Pinpoint the cell where the given text exists, returning its [X, Y] midpoint coordinate. 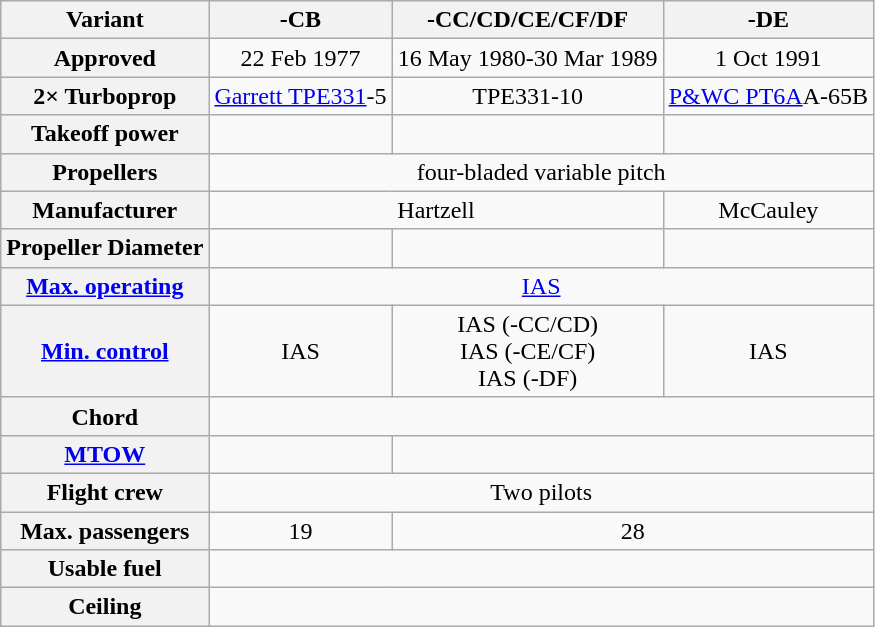
1 Oct 1991 [768, 58]
Manufacturer [105, 210]
Takeoff power [105, 134]
Variant [105, 20]
Flight crew [105, 492]
Two pilots [542, 492]
22 Feb 1977 [300, 58]
P&WC PT6AA-65B [768, 96]
Propellers [105, 172]
19 [300, 531]
four-bladed variable pitch [542, 172]
2× Turboprop [105, 96]
-CB [300, 20]
MTOW [105, 454]
Chord [105, 416]
Usable fuel [105, 569]
Max. passengers [105, 531]
Max. operating [105, 286]
Propeller Diameter [105, 248]
Garrett TPE331-5 [300, 96]
Min. control [105, 351]
IAS (-CC/CD) IAS (-CE/CF) IAS (-DF) [528, 351]
-DE [768, 20]
28 [632, 531]
Hartzell [436, 210]
Ceiling [105, 607]
16 May 1980-30 Mar 1989 [528, 58]
-CC/CD/CE/CF/DF [528, 20]
Approved [105, 58]
TPE331-10 [528, 96]
McCauley [768, 210]
